Return (X, Y) of the center of cell containing provided text 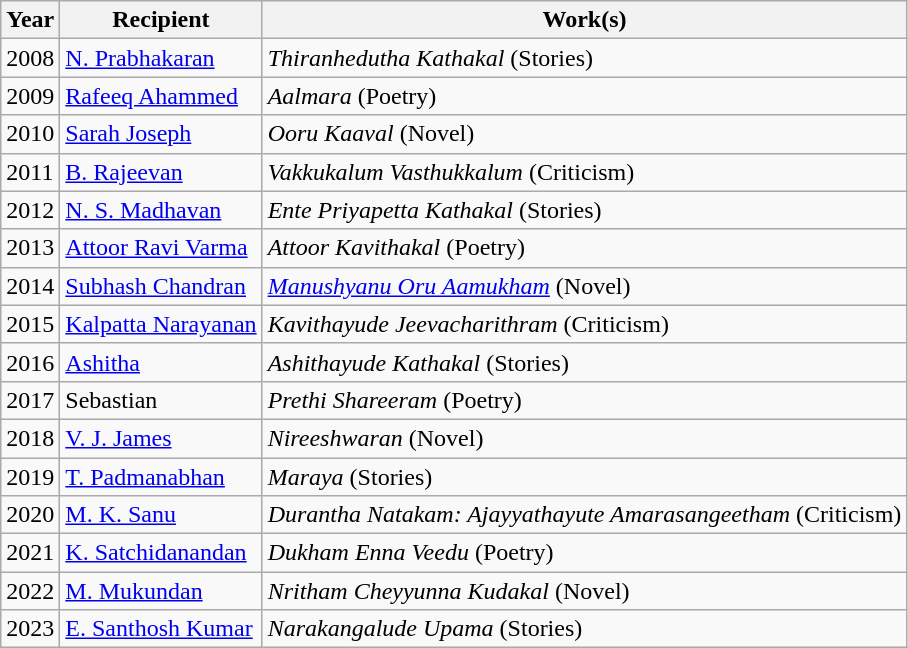
Dukham Enna Veedu (Poetry) (584, 553)
Rafeeq Ahammed (161, 96)
2017 (30, 400)
Nritham Cheyyunna Kudakal (Novel) (584, 591)
Ooru Kaaval (Novel) (584, 134)
Subhash Chandran (161, 286)
Attoor Kavithakal (Poetry) (584, 248)
Year (30, 20)
Sarah Joseph (161, 134)
Kalpatta Narayanan (161, 324)
2014 (30, 286)
Maraya (Stories) (584, 477)
M. K. Sanu (161, 515)
Kavithayude Jeevacharithram (Criticism) (584, 324)
Ente Priyapetta Kathakal (Stories) (584, 210)
N. S. Madhavan (161, 210)
2013 (30, 248)
2012 (30, 210)
V. J. James (161, 438)
Narakangalude Upama (Stories) (584, 629)
E. Santhosh Kumar (161, 629)
Durantha Natakam: Ajayyathayute Amarasangeetham (Criticism) (584, 515)
2018 (30, 438)
N. Prabhakaran (161, 58)
Attoor Ravi Varma (161, 248)
2011 (30, 172)
Work(s) (584, 20)
Sebastian (161, 400)
Manushyanu Oru Aamukham (Novel) (584, 286)
2023 (30, 629)
M. Mukundan (161, 591)
T. Padmanabhan (161, 477)
Nireeshwaran (Novel) (584, 438)
2008 (30, 58)
2009 (30, 96)
2015 (30, 324)
Aalmara (Poetry) (584, 96)
2022 (30, 591)
Recipient (161, 20)
2016 (30, 362)
2019 (30, 477)
2020 (30, 515)
2021 (30, 553)
Ashitha (161, 362)
K. Satchidanandan (161, 553)
B. Rajeevan (161, 172)
Ashithayude Kathakal (Stories) (584, 362)
Vakkukalum Vasthukkalum (Criticism) (584, 172)
Thiranhedutha Kathakal (Stories) (584, 58)
Prethi Shareeram (Poetry) (584, 400)
2010 (30, 134)
